Find where the given text appears and provide that cell's center as (X, Y) coordinate. 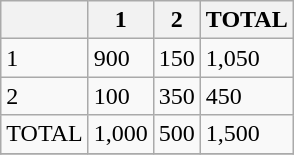
350 (176, 96)
100 (120, 96)
1,500 (246, 134)
450 (246, 96)
1,050 (246, 58)
150 (176, 58)
500 (176, 134)
1,000 (120, 134)
900 (120, 58)
